Return (X, Y) of the center of cell containing provided text 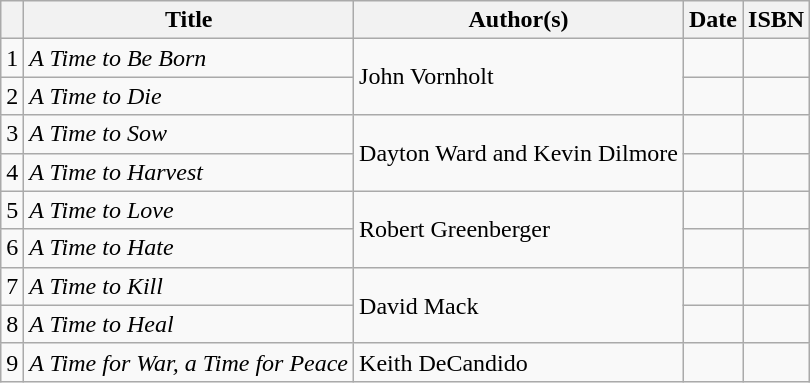
A Time to Hate (189, 248)
Author(s) (519, 20)
8 (12, 324)
A Time to Love (189, 210)
A Time to Die (189, 96)
John Vornholt (519, 77)
A Time to Harvest (189, 172)
9 (12, 362)
A Time to Kill (189, 286)
A Time for War, a Time for Peace (189, 362)
Title (189, 20)
1 (12, 58)
ISBN (776, 20)
7 (12, 286)
David Mack (519, 305)
Date (714, 20)
Dayton Ward and Kevin Dilmore (519, 153)
A Time to Heal (189, 324)
5 (12, 210)
6 (12, 248)
2 (12, 96)
Robert Greenberger (519, 229)
Keith DeCandido (519, 362)
A Time to Sow (189, 134)
3 (12, 134)
4 (12, 172)
A Time to Be Born (189, 58)
